Provide the [x, y] coordinate of the cell's center where the given text is located.  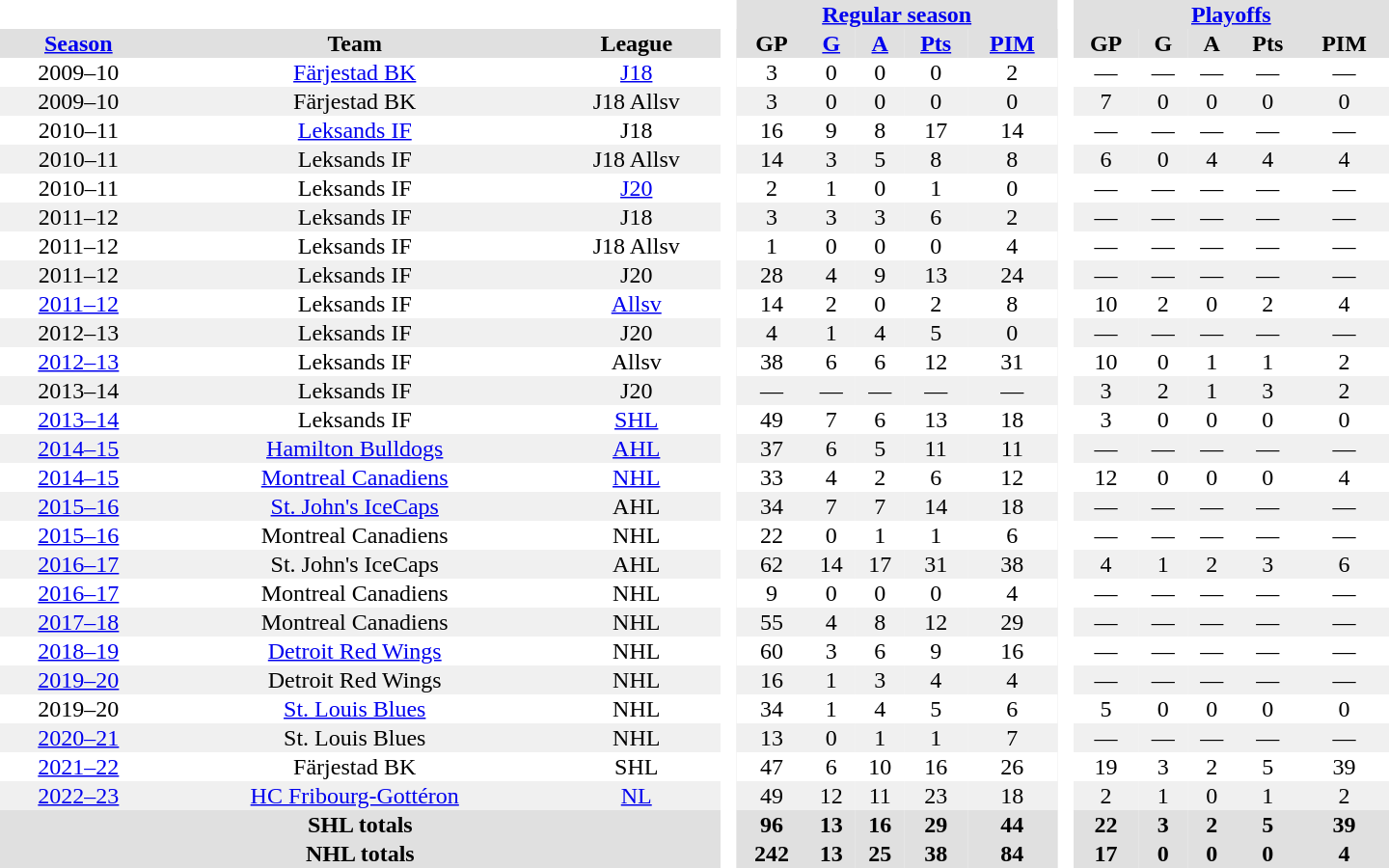
23 [936, 796]
Regular season [897, 14]
33 [772, 477]
Playoffs [1231, 14]
26 [1013, 767]
55 [772, 622]
Season [79, 43]
28 [772, 275]
24 [1013, 275]
19 [1106, 767]
NHL totals [361, 854]
242 [772, 854]
2017–18 [79, 622]
2022–23 [79, 796]
League [637, 43]
37 [772, 448]
NL [637, 796]
2020–21 [79, 738]
60 [772, 651]
SHL totals [361, 825]
2021–22 [79, 767]
62 [772, 564]
Hamilton Bulldogs [355, 448]
96 [772, 825]
44 [1013, 825]
25 [880, 854]
47 [772, 767]
Team [355, 43]
2018–19 [79, 651]
HC Fribourg-Gottéron [355, 796]
84 [1013, 854]
